Pinpoint the cell where the given text exists, returning its [X, Y] midpoint coordinate. 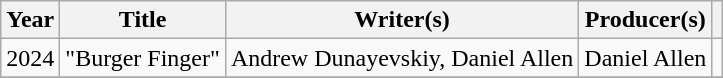
Title [143, 20]
2024 [30, 58]
Andrew Dunayevskiy, Daniel Allen [402, 58]
Daniel Allen [646, 58]
"Burger Finger" [143, 58]
Writer(s) [402, 20]
Producer(s) [646, 20]
Year [30, 20]
